Locate the cell with the specified text and output its [x, y] center coordinate. 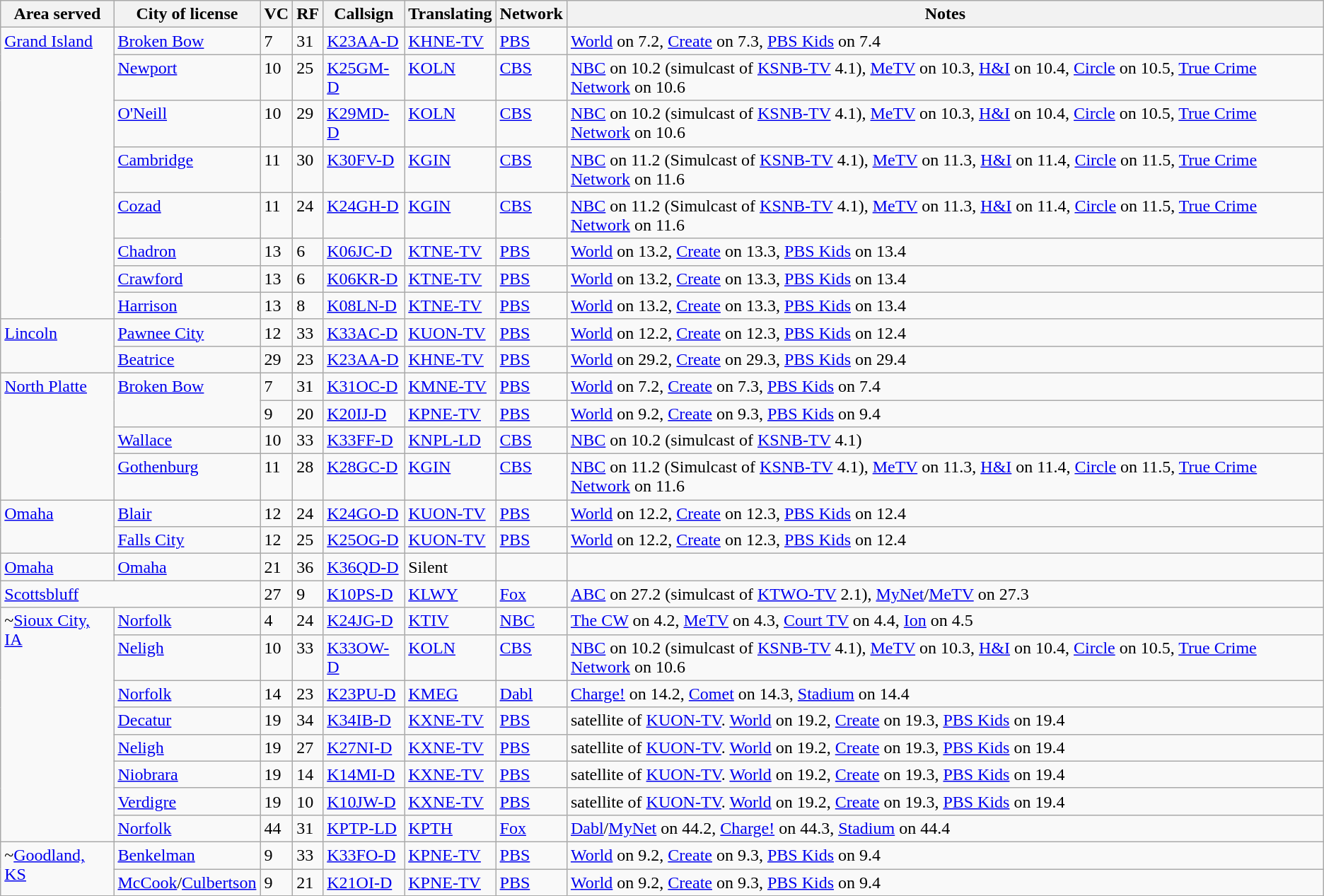
KTIV [450, 621]
34 [308, 721]
Verdigre [187, 801]
North Platte [57, 436]
K34IB-D [364, 721]
K24GH-D [364, 215]
KLWY [450, 594]
RF [308, 14]
~Goodland, KS [57, 868]
World on 29.2, Create on 29.3, PBS Kids on 29.4 [945, 359]
44 [277, 828]
NBC [531, 621]
ABC on 27.2 (simulcast of KTWO-TV 2.1), MyNet/MeTV on 27.3 [945, 594]
Cambridge [187, 170]
Falls City [187, 540]
Network [531, 14]
K24JG-D [364, 621]
K20IJ-D [364, 414]
Beatrice [187, 359]
Scottsbluff [130, 594]
K28GC-D [364, 477]
Grand Island [57, 173]
K33AC-D [364, 332]
K24GO-D [364, 513]
Gothenburg [187, 477]
K33OW-D [364, 658]
KMNE-TV [450, 386]
K33FF-D [364, 441]
K31OC-D [364, 386]
Harrison [187, 306]
K21OI-D [364, 882]
Dabl/MyNet on 44.2, Charge! on 44.3, Stadium on 44.4 [945, 828]
Callsign [364, 14]
K06KR-D [364, 279]
K14MI-D [364, 774]
K25OG-D [364, 540]
City of license [187, 14]
KNPL-LD [450, 441]
K33FO-D [364, 855]
VC [277, 14]
Translating [450, 14]
Crawford [187, 279]
K06JC-D [364, 252]
K10JW-D [364, 801]
Chadron [187, 252]
Decatur [187, 721]
Charge! on 14.2, Comet on 14.3, Stadium on 14.4 [945, 694]
K29MD-D [364, 123]
Notes [945, 14]
8 [308, 306]
Cozad [187, 215]
Benkelman [187, 855]
K27NI-D [364, 747]
30 [308, 170]
28 [308, 477]
~Sioux City, IA [57, 725]
K36QD-D [364, 567]
Niobrara [187, 774]
McCook/Culbertson [187, 882]
4 [277, 621]
KMEG [450, 694]
K08LN-D [364, 306]
Blair [187, 513]
Area served [57, 14]
K30FV-D [364, 170]
Newport [187, 78]
The CW on 4.2, MeTV on 4.3, Court TV on 4.4, Ion on 4.5 [945, 621]
KPTH [450, 828]
K25GM-D [364, 78]
O'Neill [187, 123]
Lincoln [57, 346]
KPTP-LD [364, 828]
Dabl [531, 694]
K10PS-D [364, 594]
Wallace [187, 441]
Pawnee City [187, 332]
NBC on 10.2 (simulcast of KSNB-TV 4.1) [945, 441]
Silent [450, 567]
36 [308, 567]
K23PU-D [364, 694]
20 [308, 414]
